Determine the (x, y) coordinate at the center of the cell enclosing the given text.  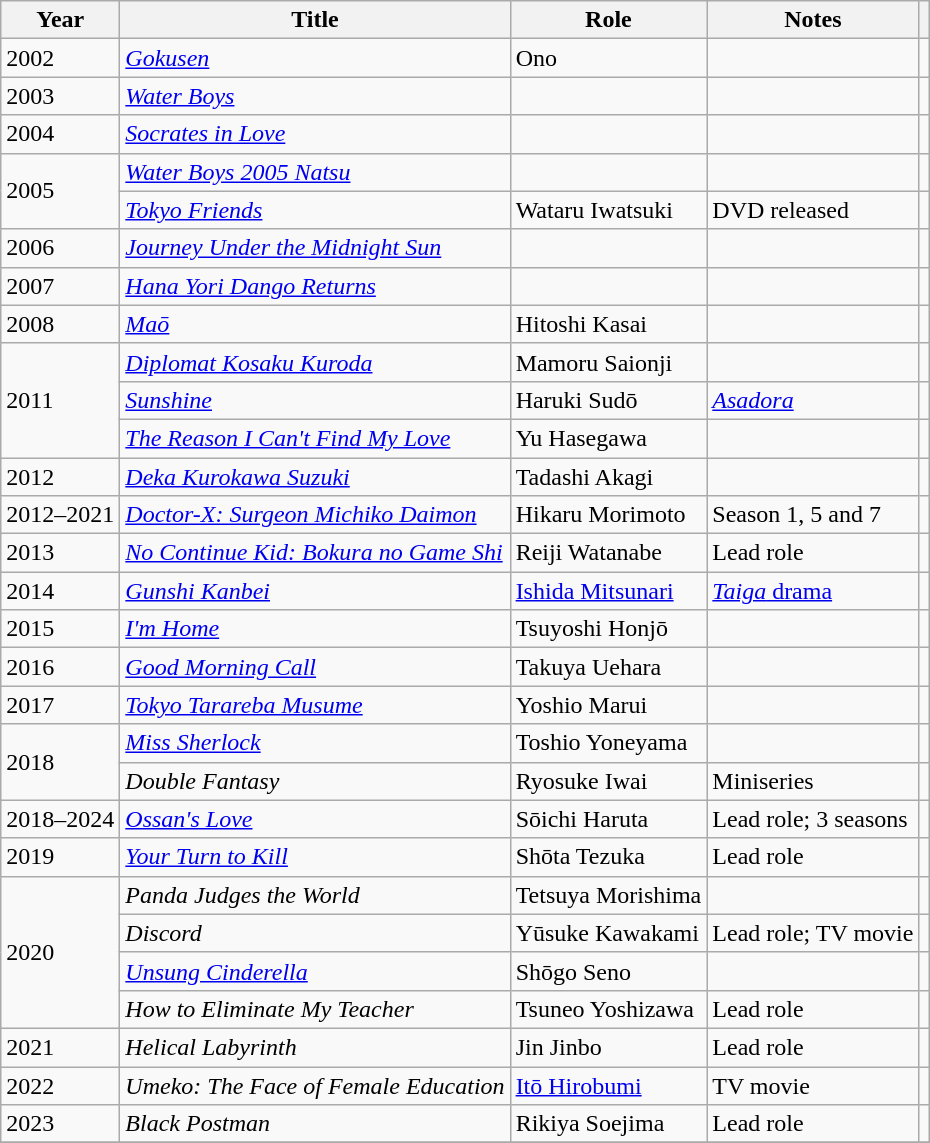
2005 (60, 191)
I'm Home (315, 629)
2023 (60, 1124)
Lead role; TV movie (813, 933)
2004 (60, 134)
Helical Labyrinth (315, 1047)
Itō Hirobumi (608, 1085)
2020 (60, 952)
The Reason I Can't Find My Love (315, 438)
How to Eliminate My Teacher (315, 1009)
Shōta Tezuka (608, 857)
Hana Yori Dango Returns (315, 286)
Miss Sherlock (315, 743)
2014 (60, 591)
2022 (60, 1085)
Rikiya Soejima (608, 1124)
Taiga drama (813, 591)
DVD released (813, 210)
Water Boys 2005 Natsu (315, 172)
Asadora (813, 400)
2021 (60, 1047)
2016 (60, 667)
2018 (60, 762)
2007 (60, 286)
Tsuneo Yoshizawa (608, 1009)
Hitoshi Kasai (608, 324)
Diplomat Kosaku Kuroda (315, 362)
Season 1, 5 and 7 (813, 515)
Doctor-X: Surgeon Michiko Daimon (315, 515)
Lead role; 3 seasons (813, 819)
Notes (813, 20)
Role (608, 20)
Year (60, 20)
Haruki Sudō (608, 400)
Tadashi Akagi (608, 477)
2008 (60, 324)
Double Fantasy (315, 781)
Discord (315, 933)
Good Morning Call (315, 667)
2018–2024 (60, 819)
Wataru Iwatsuki (608, 210)
2011 (60, 400)
Sunshine (315, 400)
Black Postman (315, 1124)
2013 (60, 553)
Gokusen (315, 58)
2003 (60, 96)
Miniseries (813, 781)
Journey Under the Midnight Sun (315, 248)
Ishida Mitsunari (608, 591)
Unsung Cinderella (315, 971)
TV movie (813, 1085)
Jin Jinbo (608, 1047)
Maō (315, 324)
Yūsuke Kawakami (608, 933)
Ossan's Love (315, 819)
Tsuyoshi Honjō (608, 629)
Title (315, 20)
Your Turn to Kill (315, 857)
2019 (60, 857)
Umeko: The Face of Female Education (315, 1085)
Deka Kurokawa Suzuki (315, 477)
Tokyo Friends (315, 210)
2006 (60, 248)
Socrates in Love (315, 134)
Tetsuya Morishima (608, 895)
2012 (60, 477)
Yoshio Marui (608, 705)
2002 (60, 58)
Mamoru Saionji (608, 362)
2012–2021 (60, 515)
Shōgo Seno (608, 971)
Reiji Watanabe (608, 553)
Water Boys (315, 96)
Hikaru Morimoto (608, 515)
2017 (60, 705)
2015 (60, 629)
Yu Hasegawa (608, 438)
Takuya Uehara (608, 667)
Ryosuke Iwai (608, 781)
Tokyo Tarareba Musume (315, 705)
Ono (608, 58)
Toshio Yoneyama (608, 743)
Panda Judges the World (315, 895)
No Continue Kid: Bokura no Game Shi (315, 553)
Sōichi Haruta (608, 819)
Gunshi Kanbei (315, 591)
